Locate the cell with the specified text and output its (x, y) center coordinate. 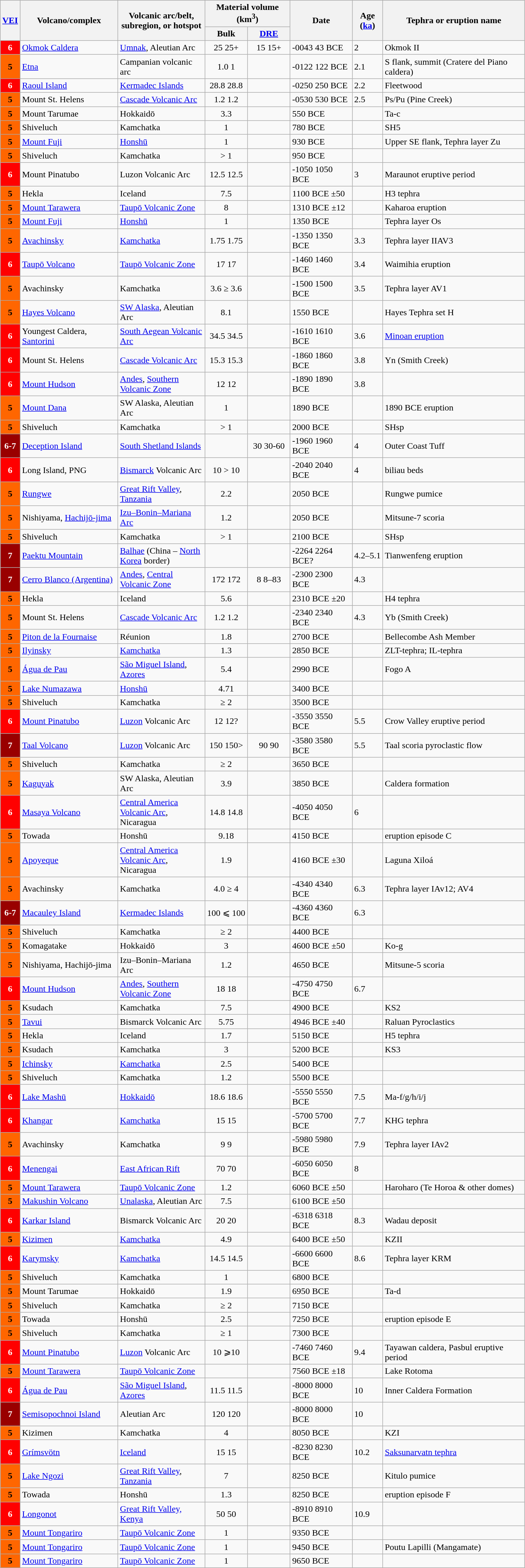
Date (322, 21)
4.0 ≥ 4 (226, 889)
Haroharo (Te Horoa & other domes) (454, 1187)
15.3 15.3 (226, 360)
8 8–83 (269, 580)
2000 BCE (322, 427)
Mitsune-7 scoria (454, 518)
5.75 (226, 1021)
KS2 (454, 1007)
Okmok Caldera (69, 47)
2 (367, 47)
Longonot (69, 1514)
-4050 4050 BCE (322, 812)
950 BCE (322, 156)
Kaharoa eruption (454, 207)
Komagatake (69, 946)
Youngest Caldera, Santorini (69, 336)
3500 BCE (322, 702)
SH5 (454, 128)
Taupō Volcano (69, 264)
1310 BCE ±12 (322, 207)
34.5 34.5 (226, 336)
Ta-d (454, 1291)
Lake Numazawa (69, 688)
Unalaska, Aleutian Arc (162, 1201)
≥ 1 (226, 1333)
550 BCE (322, 114)
1100 BCE ±50 (322, 193)
Semisopochnoi Island (69, 1414)
15 15+ (269, 47)
Ichinsky (69, 1064)
4946 BCE ±40 (322, 1021)
8.1 (226, 312)
Réunion (162, 636)
4160 BCE ±30 (322, 860)
-6318 6318 BCE (322, 1220)
Rungwe pumice (454, 494)
-8910 8910 BCE (322, 1514)
1.7 (226, 1035)
-8230 8230 BCE (322, 1452)
-0530 530 BCE (322, 100)
Crow Valley eruptive period (454, 722)
3.6 ≥ 3.6 (226, 288)
4.71 (226, 688)
Lake Mashū (69, 1097)
7150 BCE (322, 1305)
Inner Caldera Formation (454, 1390)
4.2–5.1 (367, 555)
9350 BCE (322, 1533)
2700 BCE (322, 636)
Makushin Volcano (69, 1201)
Volcanic arc/belt,subregion, or hotspot (162, 21)
Laguna Xiloá (454, 860)
Lake Rotoma (454, 1371)
Fogo A (454, 669)
7300 BCE (322, 1333)
7.9 (367, 1145)
Rungwe (69, 494)
Yb (Smith Creek) (454, 617)
Tephra layer IAv12; AV4 (454, 889)
VEI (10, 21)
KZI (454, 1433)
Deception Island (69, 446)
-7460 7460 BCE (322, 1352)
9.4 (367, 1352)
KS3 (454, 1050)
Volcano/complex (69, 21)
-5700 5700 BCE (322, 1120)
-1610 1610 BCE (322, 336)
Tephra layer IAv2 (454, 1145)
-0250 250 BCE (322, 85)
17 17 (226, 264)
Caldera formation (454, 783)
Paektu Mountain (69, 555)
Upper SE flank, Tephra layer Zu (454, 142)
7250 BCE (322, 1319)
30 30-60 (269, 446)
10 ⩾10 (226, 1352)
Okmok II (454, 47)
-1960 1960 BCE (322, 446)
6950 BCE (322, 1291)
120 120 (226, 1414)
172 172 (226, 580)
28.8 28.8 (226, 85)
biliau beds (454, 470)
eruption episode C (454, 836)
Yn (Smith Creek) (454, 360)
Outer Coast Tuff (454, 446)
ZLT-tephra; IL-tephra (454, 650)
Tavui (69, 1021)
4650 BCE (322, 964)
-1890 1890 BCE (322, 384)
Bellecombe Ash Member (454, 636)
-0043 43 BCE (322, 47)
6400 BCE ±50 (322, 1239)
2100 BCE (322, 537)
50 50 (226, 1514)
4.9 (226, 1239)
Tianwenfeng eruption (454, 555)
2990 BCE (322, 669)
9650 BCE (322, 1561)
12.5 12.5 (226, 174)
25 25+ (226, 47)
-5980 5980 BCE (322, 1145)
12 12? (226, 722)
1.8 (226, 636)
East African Rift (162, 1168)
Kaguyak (69, 783)
Tephra layer IIAV3 (454, 241)
-6600 6600 BCE (322, 1258)
100 ⩽ 100 (226, 913)
5200 BCE (322, 1050)
14.8 14.8 (226, 812)
Long Island, PNG (69, 470)
-3550 3550 BCE (322, 722)
Great Rift Valley, Kenya (162, 1514)
Grímsvötn (69, 1452)
9450 BCE (322, 1547)
Tephra layer AV1 (454, 288)
Tephra layer Os (454, 221)
H4 tephra (454, 598)
5500 BCE (322, 1078)
150 150> (226, 745)
3650 BCE (322, 764)
1890 BCE eruption (454, 408)
10.2 (367, 1452)
4900 BCE (322, 1007)
Masaya Volcano (69, 812)
H5 tephra (454, 1035)
Fleetwood (454, 85)
Aleutian Arc (162, 1414)
5150 BCE (322, 1035)
-1350 1350 BCE (322, 241)
Age(ka) (367, 21)
Lake Ngozi (69, 1476)
18.6 18.6 (226, 1097)
12 12 (226, 384)
Apoyeque (69, 860)
Ta-c (454, 114)
11.5 11.5 (226, 1390)
5.6 (226, 598)
eruption episode E (454, 1319)
2850 BCE (322, 650)
9.18 (226, 836)
Kitulo pumice (454, 1476)
Material volume (km3) (248, 14)
Cerro Blanco (Argentina) (69, 580)
Karymsky (69, 1258)
-1500 1500 BCE (322, 288)
Mitsune-5 scoria (454, 964)
Ps/Pu (Pine Creek) (454, 100)
Raoul Island (69, 85)
9 9 (226, 1145)
KHG tephra (454, 1120)
Raluan Pyroclastics (454, 1021)
Wadau deposit (454, 1220)
Taal scoria pyroclastic flow (454, 745)
1.0 1 (226, 66)
10 > 10 (226, 470)
1.75 1.75 (226, 241)
-6050 6050 BCE (322, 1168)
DRE (269, 33)
-5550 5550 BCE (322, 1097)
Tayawan caldera, Pasbul eruptive period (454, 1352)
18 18 (226, 989)
-2264 2264 BCE? (322, 555)
-2340 2340 BCE (322, 617)
8.6 (367, 1258)
3.5 (367, 288)
-4750 4750 BCE (322, 989)
-2040 2040 BCE (322, 470)
Menengai (69, 1168)
KZII (454, 1239)
14.5 14.5 (226, 1258)
8.3 (367, 1220)
-4340 4340 BCE (322, 889)
930 BCE (322, 142)
10.9 (367, 1514)
-2300 2300 BCE (322, 580)
5400 BCE (322, 1064)
Khangar (69, 1120)
-3580 3580 BCE (322, 745)
4600 BCE ±50 (322, 946)
Ilyinsky (69, 650)
Piton de la Fournaise (69, 636)
4400 BCE (322, 932)
Bulk (226, 33)
Ma-f/g/h/i/j (454, 1097)
Waimihia eruption (454, 264)
6060 BCE ±50 (322, 1187)
7.7 (367, 1120)
South Shetland Islands (162, 446)
780 BCE (322, 128)
6100 BCE ±50 (322, 1201)
-1460 1460 BCE (322, 264)
Poutu Lapilli (Mangamate) (454, 1547)
S flank, summit (Cratere del Piano caldera) (454, 66)
90 90 (269, 745)
Macauley Island (69, 913)
Maraunot eruptive period (454, 174)
3.6 (367, 336)
Etna (69, 66)
Saksunarvatn tephra (454, 1452)
3.9 (226, 783)
4150 BCE (322, 836)
eruption episode F (454, 1495)
Hayes Volcano (69, 312)
-4360 4360 BCE (322, 913)
Campanian volcanic arc (162, 66)
1550 BCE (322, 312)
70 70 (226, 1168)
Andes, Central Volcanic Zone (162, 580)
Tephra or eruption name (454, 21)
3850 BCE (322, 783)
-1860 1860 BCE (322, 360)
-1050 1050 BCE (322, 174)
Hayes Tephra set H (454, 312)
20 20 (226, 1220)
South Aegean Volcanic Arc (162, 336)
3.4 (367, 264)
H3 tephra (454, 193)
3400 BCE (322, 688)
2.1 (367, 66)
2310 BCE ±20 (322, 598)
5.4 (226, 669)
Karkar Island (69, 1220)
Taal Volcano (69, 745)
-0122 122 BCE (322, 66)
6.7 (367, 989)
Umnak, Aleutian Arc (162, 47)
Balhae (China – North Korea border) (162, 555)
Minoan eruption (454, 336)
7560 BCE ±18 (322, 1371)
6800 BCE (322, 1277)
1350 BCE (322, 221)
8050 BCE (322, 1433)
Mount Dana (69, 408)
1890 BCE (322, 408)
Tephra layer KRM (454, 1258)
Ko-g (454, 946)
